Scan for the cell matching the given text and deliver its (X, Y) coordinate at center. 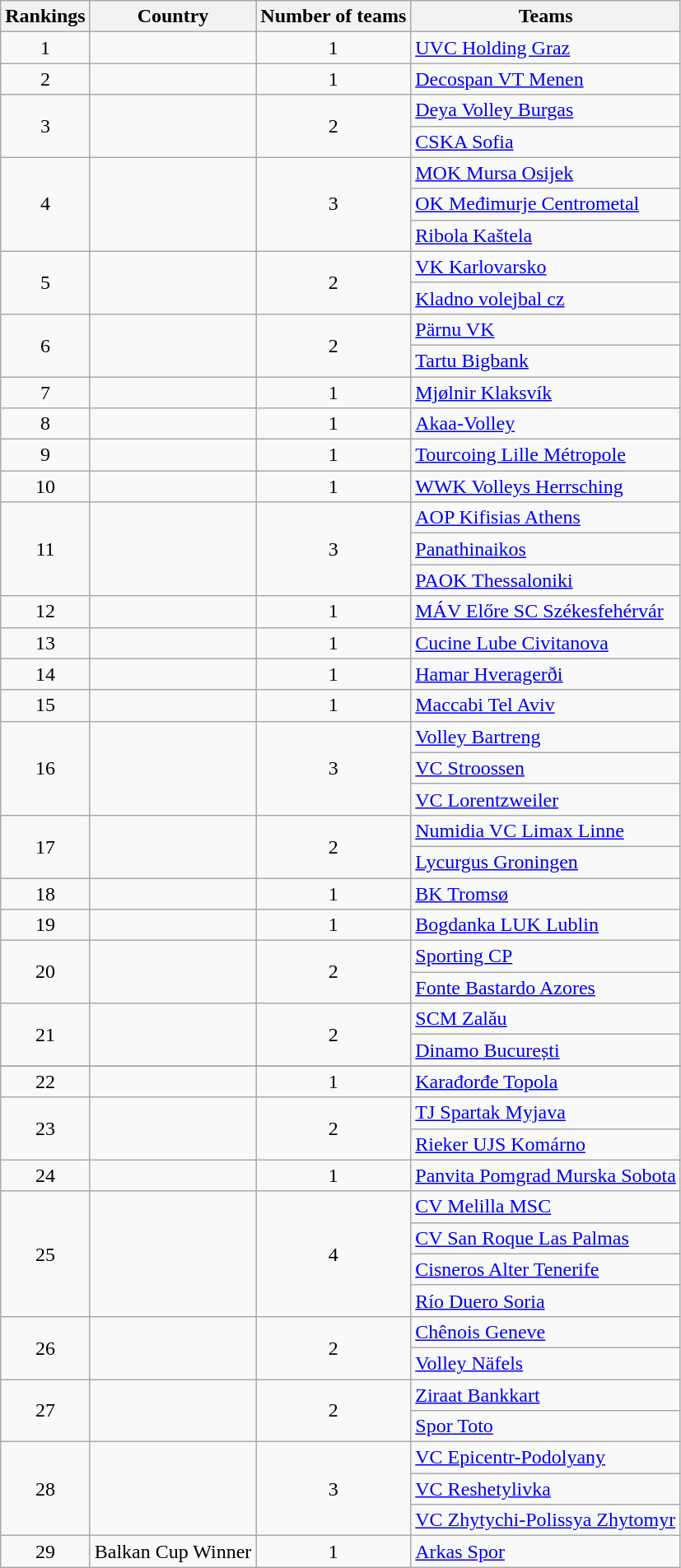
Dinamo București (546, 1050)
Spor Toto (546, 1426)
22 (45, 1082)
VK Karlovarsko (546, 267)
18 (45, 893)
Maccabi Tel Aviv (546, 705)
Decospan VT Menen (546, 79)
Panathinaikos (546, 549)
OK Međimurje Centrometal (546, 204)
11 (45, 549)
24 (45, 1175)
Deya Volley Burgas (546, 110)
Arkas Spor (546, 1552)
23 (45, 1128)
28 (45, 1489)
Numidia VC Limax Linne (546, 831)
Fonte Bastardo Azores (546, 988)
CV San Roque Las Palmas (546, 1238)
16 (45, 768)
26 (45, 1347)
Sporting CP (546, 956)
19 (45, 925)
Balkan Cup Winner (173, 1552)
CV Melilla MSC (546, 1207)
AOP Kifisias Athens (546, 518)
29 (45, 1552)
VC Zhytychi-Polissya Zhytomyr (546, 1520)
Tourcoing Lille Métropole (546, 455)
Hamar Hveragerði (546, 674)
Ziraat Bankkart (546, 1395)
Panvita Pomgrad Murska Sobota (546, 1175)
Río Duero Soria (546, 1300)
Rankings (45, 16)
17 (45, 846)
MÁV Előre SC Székesfehérvár (546, 612)
7 (45, 393)
20 (45, 972)
Akaa-Volley (546, 424)
12 (45, 612)
UVC Holding Graz (546, 48)
Ribola Kaštela (546, 235)
WWK Volleys Herrsching (546, 486)
Lycurgus Groningen (546, 862)
CSKA Sofia (546, 142)
BK Tromsø (546, 893)
10 (45, 486)
Volley Näfels (546, 1363)
8 (45, 424)
Rieker UJS Komárno (546, 1144)
Bogdanka LUK Lublin (546, 925)
13 (45, 643)
Country (173, 16)
TJ Spartak Myjava (546, 1113)
5 (45, 282)
Pärnu VK (546, 329)
25 (45, 1254)
Chênois Geneve (546, 1332)
Volley Bartreng (546, 737)
SCM Zalău (546, 1019)
Tartu Bigbank (546, 361)
14 (45, 674)
VC Stroossen (546, 768)
15 (45, 705)
Karađorđe Topola (546, 1082)
9 (45, 455)
VC Epicentr-Podolyany (546, 1458)
Teams (546, 16)
PAOK Thessaloniki (546, 580)
Cisneros Alter Tenerife (546, 1269)
Kladno volejbal cz (546, 298)
VC Reshetylivka (546, 1489)
6 (45, 345)
VC Lorentzweiler (546, 799)
21 (45, 1035)
MOK Mursa Osijek (546, 173)
27 (45, 1411)
Cucine Lube Civitanova (546, 643)
Number of teams (334, 16)
Mjølnir Klaksvík (546, 393)
